Detect which cell encompasses the target text, then output its [X, Y] center coordinate. 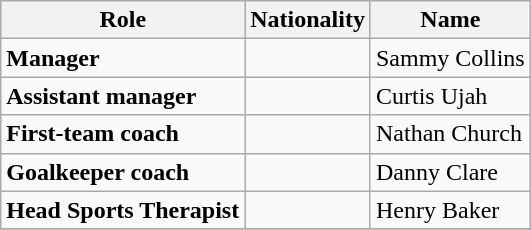
Nationality [308, 20]
Role [123, 20]
Nathan Church [450, 134]
First-team coach [123, 134]
Goalkeeper coach [123, 172]
Assistant manager [123, 96]
Henry Baker [450, 210]
Head Sports Therapist [123, 210]
Curtis Ujah [450, 96]
Name [450, 20]
Sammy Collins [450, 58]
Manager [123, 58]
Danny Clare [450, 172]
